Pinpoint the cell where the given text exists, returning its [x, y] midpoint coordinate. 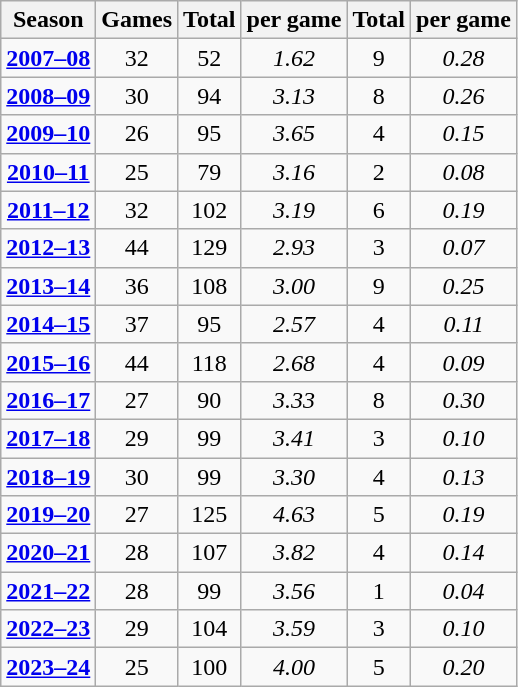
3.59 [294, 629]
2018–19 [48, 477]
2011–12 [48, 210]
2 [379, 172]
102 [210, 210]
0.04 [464, 591]
104 [210, 629]
26 [137, 134]
3.16 [294, 172]
3.41 [294, 438]
4.63 [294, 515]
3.65 [294, 134]
0.25 [464, 286]
94 [210, 96]
1.62 [294, 58]
0.14 [464, 553]
2023–24 [48, 667]
2017–18 [48, 438]
79 [210, 172]
0.07 [464, 248]
6 [379, 210]
0.20 [464, 667]
52 [210, 58]
0.26 [464, 96]
2022–23 [48, 629]
3.19 [294, 210]
118 [210, 362]
0.15 [464, 134]
107 [210, 553]
3.82 [294, 553]
2008–09 [48, 96]
0.30 [464, 400]
0.08 [464, 172]
Season [48, 20]
129 [210, 248]
90 [210, 400]
0.09 [464, 362]
2010–11 [48, 172]
2.68 [294, 362]
Games [137, 20]
3.13 [294, 96]
3.33 [294, 400]
2014–15 [48, 324]
2009–10 [48, 134]
2.57 [294, 324]
0.13 [464, 477]
2021–22 [48, 591]
2007–08 [48, 58]
108 [210, 286]
125 [210, 515]
100 [210, 667]
3.30 [294, 477]
2.93 [294, 248]
2015–16 [48, 362]
37 [137, 324]
2016–17 [48, 400]
3.00 [294, 286]
2013–14 [48, 286]
2012–13 [48, 248]
4.00 [294, 667]
0.11 [464, 324]
3.56 [294, 591]
36 [137, 286]
2020–21 [48, 553]
0.28 [464, 58]
2019–20 [48, 515]
1 [379, 591]
